Identify which cell holds the provided text, then report its [X, Y] central coordinate. 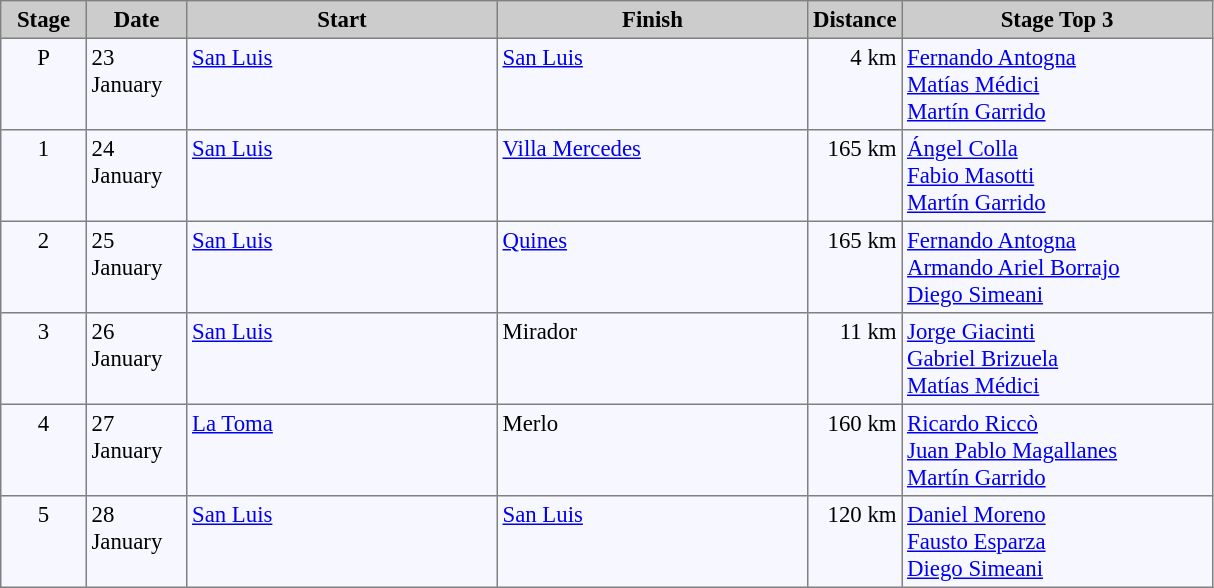
P [44, 84]
28 January [136, 542]
Start [342, 20]
Daniel Moreno Fausto Esparza Diego Simeani [1057, 542]
Ángel Colla Fabio Masotti Martín Garrido [1057, 176]
23 January [136, 84]
Stage [44, 20]
Mirador [652, 359]
Fernando Antogna Armando Ariel Borrajo Diego Simeani [1057, 267]
Finish [652, 20]
1 [44, 176]
Distance [855, 20]
5 [44, 542]
11 km [855, 359]
Fernando Antogna Matías Médici Martín Garrido [1057, 84]
Date [136, 20]
120 km [855, 542]
Merlo [652, 450]
3 [44, 359]
160 km [855, 450]
4 km [855, 84]
25 January [136, 267]
Quines [652, 267]
24 January [136, 176]
Villa Mercedes [652, 176]
Ricardo Riccò Juan Pablo Magallanes Martín Garrido [1057, 450]
2 [44, 267]
Stage Top 3 [1057, 20]
Jorge Giacinti Gabriel Brizuela Matías Médici [1057, 359]
La Toma [342, 450]
27 January [136, 450]
4 [44, 450]
26 January [136, 359]
